Output the [X, Y] coordinate of the center of the cell containing the given text.  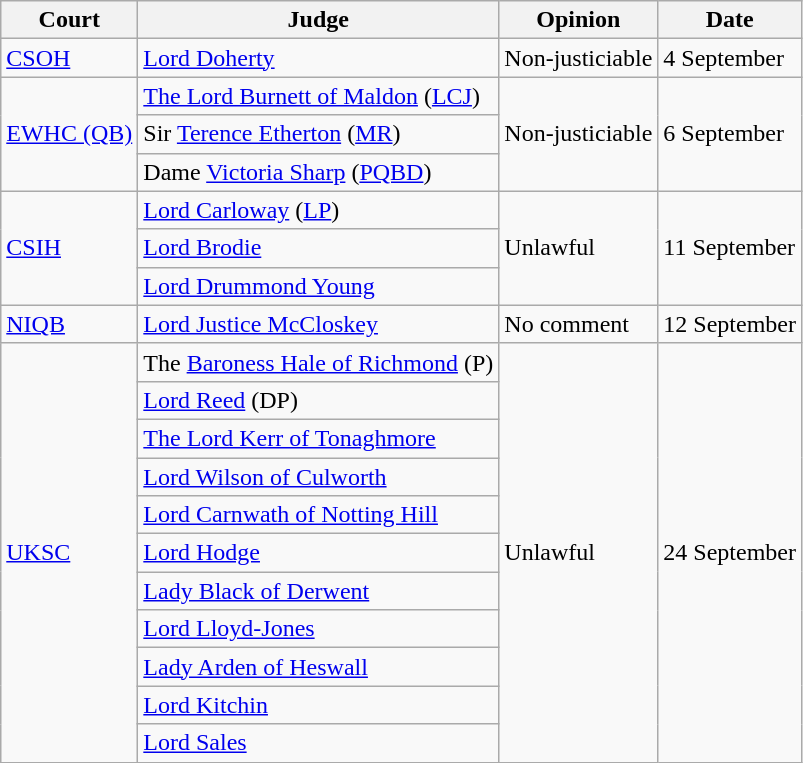
12 September [730, 324]
Lady Black of Derwent [318, 591]
CSOH [70, 58]
4 September [730, 58]
CSIH [70, 248]
Dame Victoria Sharp (PQBD) [318, 172]
Lord Drummond Young [318, 286]
The Baroness Hale of Richmond (P) [318, 362]
Lord Lloyd-Jones [318, 629]
EWHC (QB) [70, 134]
Lord Hodge [318, 553]
UKSC [70, 552]
The Lord Burnett of Maldon (LCJ) [318, 96]
Lord Carloway (LP) [318, 210]
Lord Brodie [318, 248]
Lord Carnwath of Notting Hill [318, 515]
Lord Reed (DP) [318, 400]
Lord Kitchin [318, 705]
Court [70, 20]
Date [730, 20]
24 September [730, 552]
Lord Sales [318, 743]
Judge [318, 20]
Sir Terence Etherton (MR) [318, 134]
No comment [578, 324]
Opinion [578, 20]
Lord Doherty [318, 58]
11 September [730, 248]
The Lord Kerr of Tonaghmore [318, 438]
6 September [730, 134]
Lady Arden of Heswall [318, 667]
Lord Justice McCloskey [318, 324]
NIQB [70, 324]
Lord Wilson of Culworth [318, 477]
